Extract the [X, Y] coordinate from the center of the cell holding the provided text.  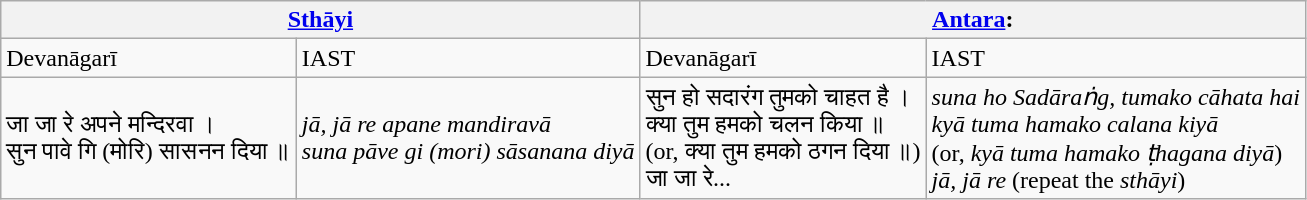
Antara: [972, 20]
सुन हो सदारंग तुमको चाहत है ।क्या तुम हमको चलन किया ॥(or, क्या तुम हमको ठगन दिया ॥)जा जा रे... [783, 138]
suna ho Sadāraṅg, tumako cāhata haikyā tuma hamako calana kiyā(or, kyā tuma hamako ṭhagana diyā)jā, jā re (repeat the sthāyi) [1116, 138]
जा जा रे अपने मन्दिरवा ।सुन पावे गि (मोरि) सासनन दिया ॥ [149, 138]
jā, jā re apane mandiravāsuna pāve gi (mori) sāsanana diyā [468, 138]
Sthāyi [320, 20]
